From the cell containing the given text, extract its center point as [X, Y] coordinate. 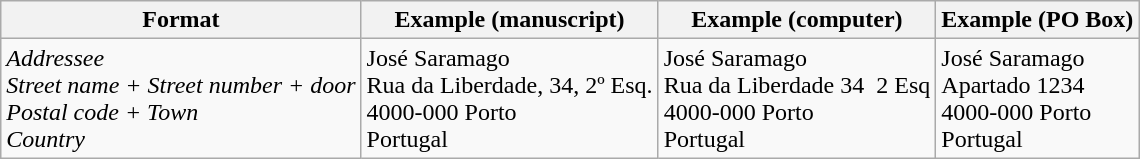
Example (manuscript) [510, 20]
Format [181, 20]
Addressee Street name + Street number + door Postal code + Town Country [181, 98]
José Saramago Apartado 1234 4000-000 Porto Portugal [1038, 98]
José Saramago Rua da Liberdade, 34, 2º Esq. 4000-000 Porto Portugal [510, 98]
Example (computer) [797, 20]
José Saramago Rua da Liberdade 34 2 Esq 4000-000 Porto Portugal [797, 98]
Example (PO Box) [1038, 20]
